Search for the cell housing the specified text and yield its [x, y] center coordinate. 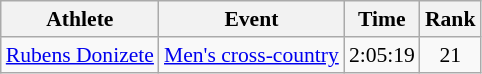
2:05:19 [382, 55]
Event [252, 19]
Men's cross-country [252, 55]
Rank [450, 19]
21 [450, 55]
Athlete [80, 19]
Time [382, 19]
Rubens Donizete [80, 55]
